Output the (x, y) coordinate of the center of the cell containing the given text.  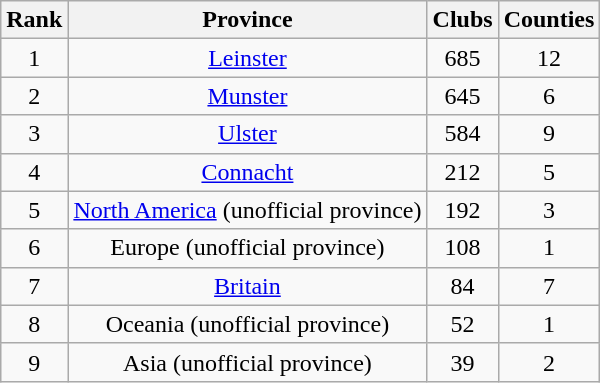
Connacht (248, 172)
Clubs (462, 20)
84 (462, 286)
Counties (549, 20)
Leinster (248, 58)
Oceania (unofficial province) (248, 324)
Rank (34, 20)
8 (34, 324)
108 (462, 248)
Province (248, 20)
Ulster (248, 134)
52 (462, 324)
584 (462, 134)
39 (462, 362)
685 (462, 58)
4 (34, 172)
Asia (unofficial province) (248, 362)
12 (549, 58)
192 (462, 210)
645 (462, 96)
Munster (248, 96)
212 (462, 172)
North America (unofficial province) (248, 210)
Europe (unofficial province) (248, 248)
Britain (248, 286)
